Extract the [X, Y] coordinate from the center of the cell holding the provided text.  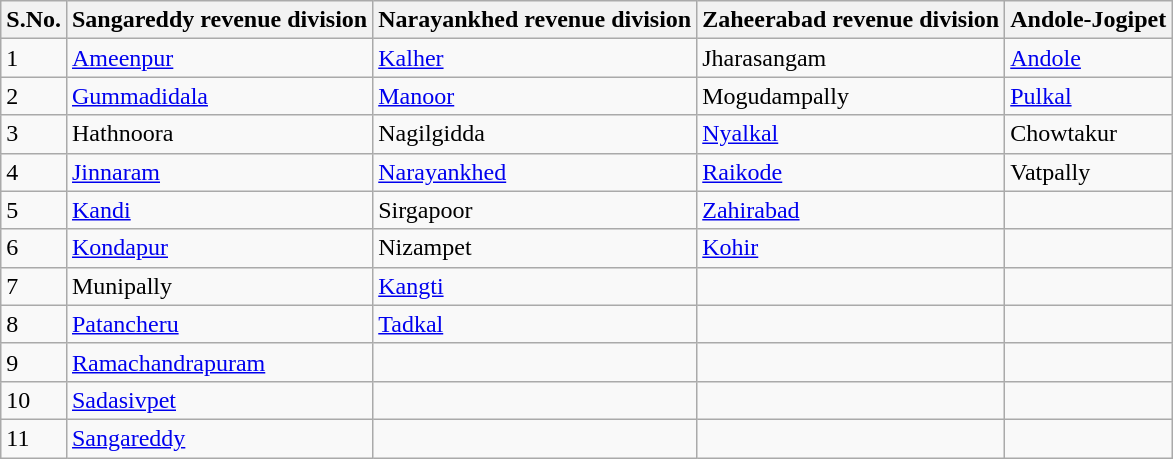
Andole-Jogipet [1088, 20]
Kangti [535, 286]
Nyalkal [851, 134]
Jharasangam [851, 58]
Gummadidala [219, 96]
10 [34, 400]
Raikode [851, 172]
Pulkal [1088, 96]
Sirgapoor [535, 210]
Vatpally [1088, 172]
6 [34, 248]
Munipally [219, 286]
8 [34, 324]
Ramachandrapuram [219, 362]
Nagilgidda [535, 134]
Manoor [535, 96]
Zaheerabad revenue division [851, 20]
2 [34, 96]
Ameenpur [219, 58]
Zahirabad [851, 210]
Sangareddy revenue division [219, 20]
Kondapur [219, 248]
Kandi [219, 210]
Tadkal [535, 324]
7 [34, 286]
Sadasivpet [219, 400]
11 [34, 438]
4 [34, 172]
Kohir [851, 248]
9 [34, 362]
3 [34, 134]
Sangareddy [219, 438]
1 [34, 58]
Hathnoora [219, 134]
Patancheru [219, 324]
Andole [1088, 58]
Jinnaram [219, 172]
Mogudampally [851, 96]
Narayankhed [535, 172]
Kalher [535, 58]
Chowtakur [1088, 134]
Nizampet [535, 248]
S.No. [34, 20]
5 [34, 210]
Narayankhed revenue division [535, 20]
